For the text-containing cell, return its midpoint in (x, y) coordinate format. 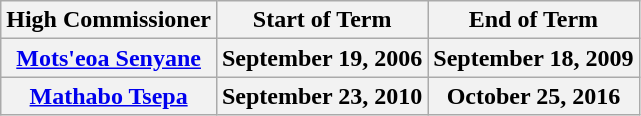
Mathabo Tsepa (109, 96)
Mots'eoa Senyane (109, 58)
High Commissioner (109, 20)
Start of Term (322, 20)
October 25, 2016 (534, 96)
September 23, 2010 (322, 96)
End of Term (534, 20)
September 18, 2009 (534, 58)
September 19, 2006 (322, 58)
